Search for the cell housing the specified text and yield its [x, y] center coordinate. 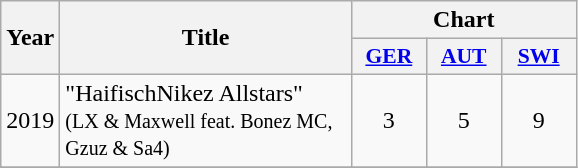
AUT [464, 57]
5 [464, 120]
9 [538, 120]
Year [30, 38]
Chart [464, 20]
2019 [30, 120]
"HaifischNikez Allstars"(LX & Maxwell feat. Bonez MC, Gzuz & Sa4) [206, 120]
SWI [538, 57]
Title [206, 38]
GER [388, 57]
3 [388, 120]
